Scan for the cell matching the given text and deliver its [x, y] coordinate at center. 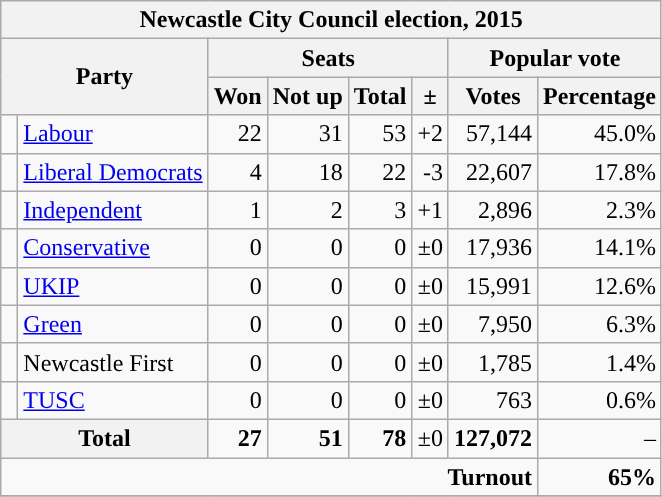
Labour [113, 134]
45.0% [600, 134]
Turnout [270, 477]
27 [238, 438]
17,936 [492, 248]
1 [238, 210]
22,607 [492, 172]
0.6% [600, 400]
TUSC [113, 400]
31 [308, 134]
78 [380, 438]
18 [308, 172]
127,072 [492, 438]
Newcastle First [113, 362]
2,896 [492, 210]
17.8% [600, 172]
Conservative [113, 248]
UKIP [113, 286]
53 [380, 134]
57,144 [492, 134]
± [430, 96]
7,950 [492, 324]
14.1% [600, 248]
2.3% [600, 210]
1,785 [492, 362]
763 [492, 400]
6.3% [600, 324]
1.4% [600, 362]
51 [308, 438]
Seats [328, 58]
Newcastle City Council election, 2015 [332, 20]
15,991 [492, 286]
Liberal Democrats [113, 172]
4 [238, 172]
Votes [492, 96]
3 [380, 210]
12.6% [600, 286]
+1 [430, 210]
Green [113, 324]
– [600, 438]
Independent [113, 210]
65% [600, 477]
Party [104, 77]
Not up [308, 96]
-3 [430, 172]
Percentage [600, 96]
Won [238, 96]
2 [308, 210]
Popular vote [554, 58]
+2 [430, 134]
